Return [x, y] of the center of cell containing provided text 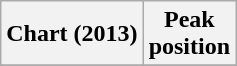
Peakposition [189, 34]
Chart (2013) [72, 34]
